From the cell containing the given text, extract its center point as (X, Y) coordinate. 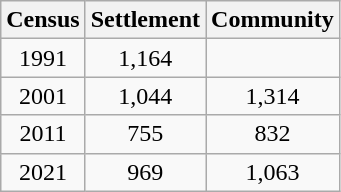
755 (145, 134)
Settlement (145, 20)
1,314 (273, 96)
2011 (43, 134)
Community (273, 20)
1991 (43, 58)
1,063 (273, 172)
832 (273, 134)
2001 (43, 96)
1,044 (145, 96)
969 (145, 172)
1,164 (145, 58)
2021 (43, 172)
Census (43, 20)
